Scan for the cell matching the given text and deliver its (x, y) coordinate at center. 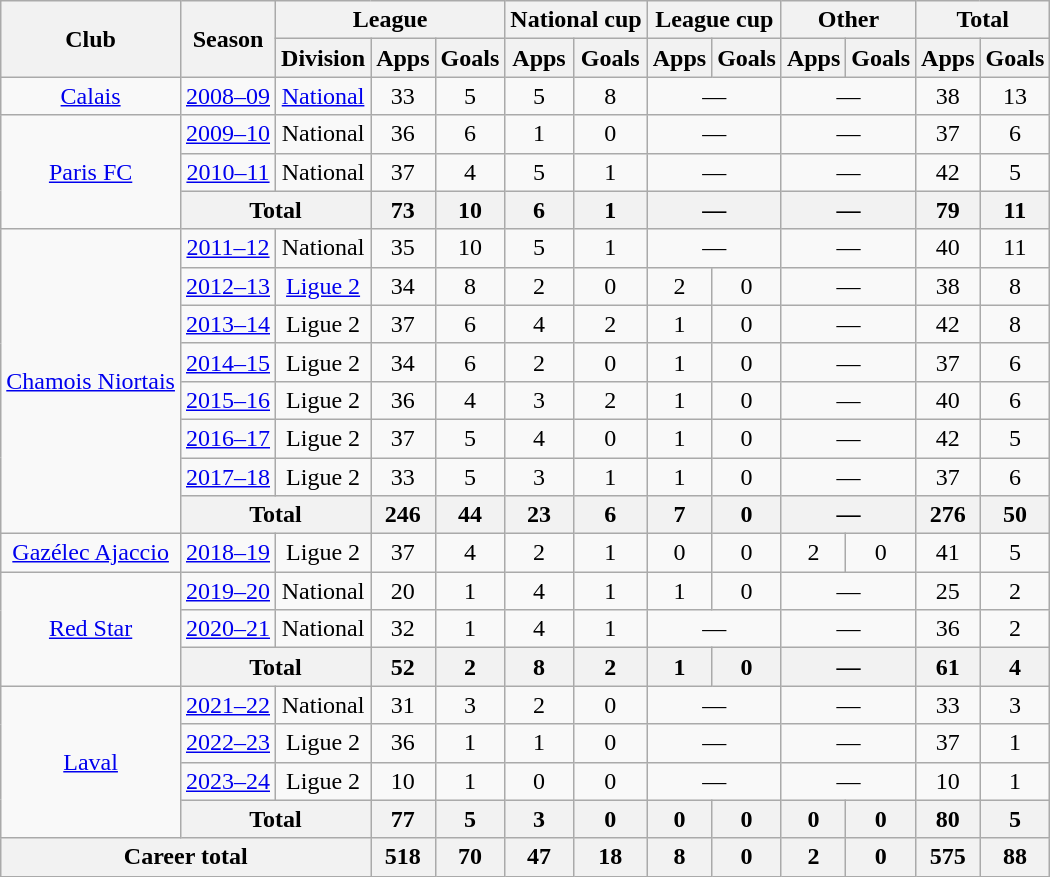
518 (403, 857)
61 (948, 667)
44 (470, 515)
35 (403, 248)
77 (403, 819)
2011–12 (228, 248)
25 (948, 591)
2010–11 (228, 172)
246 (403, 515)
31 (403, 705)
Chamois Niortais (91, 381)
18 (610, 857)
2018–19 (228, 553)
47 (539, 857)
2017–18 (228, 477)
2023–24 (228, 781)
Red Star (91, 629)
2012–13 (228, 286)
73 (403, 210)
2015–16 (228, 400)
2020–21 (228, 629)
23 (539, 515)
32 (403, 629)
41 (948, 553)
Season (228, 39)
80 (948, 819)
7 (679, 515)
2009–10 (228, 134)
575 (948, 857)
20 (403, 591)
13 (1015, 96)
Laval (91, 762)
70 (470, 857)
2014–15 (228, 362)
National cup (576, 20)
2008–09 (228, 96)
Division (324, 58)
2013–14 (228, 324)
2019–20 (228, 591)
2016–17 (228, 438)
Career total (186, 857)
2021–22 (228, 705)
Club (91, 39)
Calais (91, 96)
League (390, 20)
2022–23 (228, 743)
52 (403, 667)
50 (1015, 515)
79 (948, 210)
Paris FC (91, 172)
Other (848, 20)
276 (948, 515)
Gazélec Ajaccio (91, 553)
League cup (714, 20)
88 (1015, 857)
